Detect which cell encompasses the target text, then output its (X, Y) center coordinate. 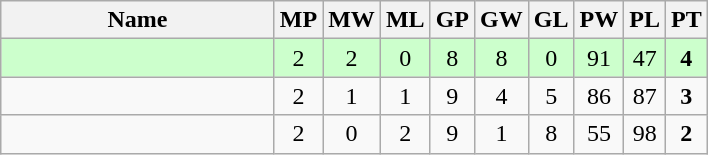
GW (502, 20)
55 (599, 134)
86 (599, 96)
MP (298, 20)
98 (645, 134)
PL (645, 20)
MW (352, 20)
Name (138, 20)
87 (645, 96)
GP (452, 20)
ML (405, 20)
3 (687, 96)
PT (687, 20)
GL (551, 20)
91 (599, 58)
47 (645, 58)
PW (599, 20)
5 (551, 96)
